Capture the cell that displays the provided text and extract its (X, Y) central coordinate. 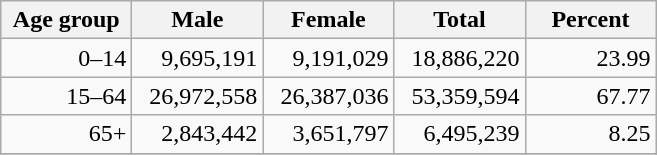
8.25 (590, 134)
23.99 (590, 58)
Male (198, 20)
18,886,220 (460, 58)
26,972,558 (198, 96)
2,843,442 (198, 134)
53,359,594 (460, 96)
Age group (66, 20)
26,387,036 (328, 96)
9,695,191 (198, 58)
65+ (66, 134)
6,495,239 (460, 134)
9,191,029 (328, 58)
Female (328, 20)
Total (460, 20)
67.77 (590, 96)
0–14 (66, 58)
15–64 (66, 96)
Percent (590, 20)
3,651,797 (328, 134)
